Determine the [X, Y] coordinate at the center of the cell enclosing the given text.  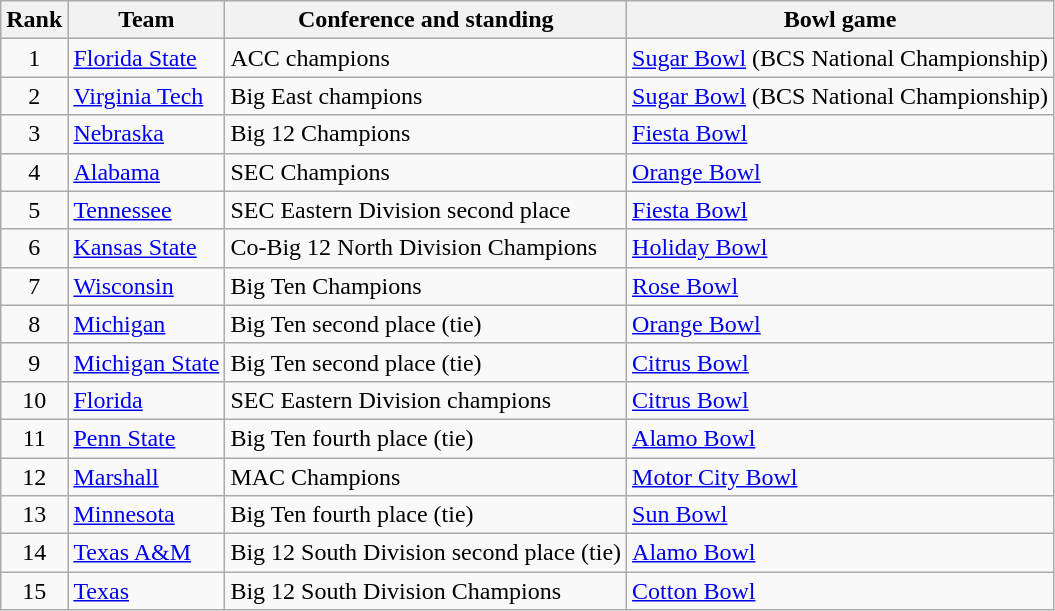
14 [34, 553]
13 [34, 515]
Big 12 South Division second place (tie) [426, 553]
Nebraska [146, 134]
Virginia Tech [146, 96]
1 [34, 58]
Penn State [146, 438]
Wisconsin [146, 286]
Holiday Bowl [840, 248]
Kansas State [146, 248]
2 [34, 96]
Florida State [146, 58]
MAC Champions [426, 477]
Bowl game [840, 20]
6 [34, 248]
Marshall [146, 477]
12 [34, 477]
7 [34, 286]
SEC Champions [426, 172]
10 [34, 400]
9 [34, 362]
Florida [146, 400]
Sun Bowl [840, 515]
4 [34, 172]
ACC champions [426, 58]
Team [146, 20]
8 [34, 324]
5 [34, 210]
Cotton Bowl [840, 591]
Alabama [146, 172]
Big 12 South Division Champions [426, 591]
Minnesota [146, 515]
Co-Big 12 North Division Champions [426, 248]
Tennessee [146, 210]
Big East champions [426, 96]
Conference and standing [426, 20]
3 [34, 134]
Big 12 Champions [426, 134]
SEC Eastern Division second place [426, 210]
Texas A&M [146, 553]
Big Ten Champions [426, 286]
SEC Eastern Division champions [426, 400]
Rose Bowl [840, 286]
Michigan State [146, 362]
Michigan [146, 324]
11 [34, 438]
15 [34, 591]
Motor City Bowl [840, 477]
Texas [146, 591]
Rank [34, 20]
